Capture the cell that displays the provided text and extract its [x, y] central coordinate. 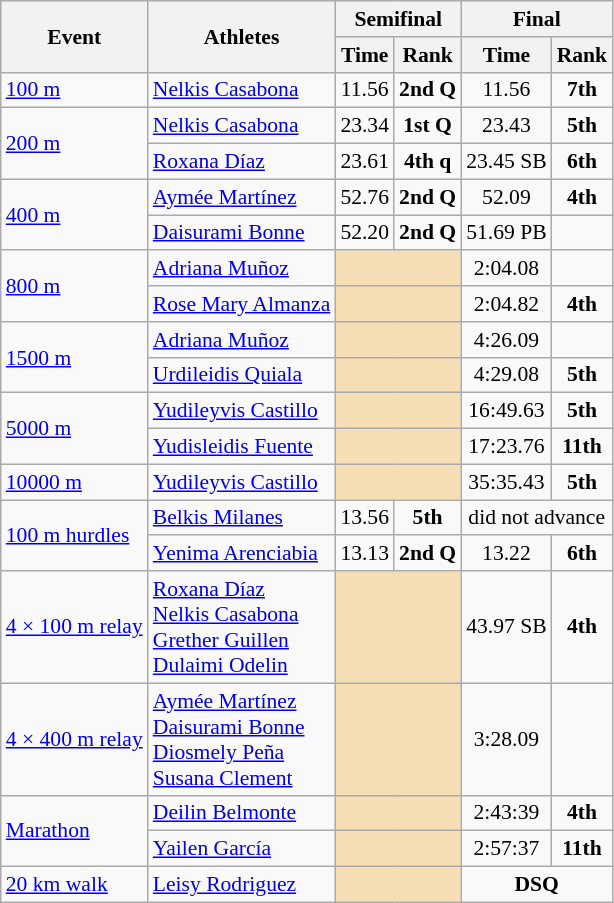
400 m [74, 214]
13.56 [364, 518]
2:57:37 [506, 849]
Belkis Milanes [242, 518]
4:29.08 [506, 375]
Deilin Belmonte [242, 813]
2:04.82 [506, 304]
Marathon [74, 830]
Aymée Martínez [242, 197]
Yailen García [242, 849]
Event [74, 36]
800 m [74, 286]
Leisy Rodriguez [242, 885]
23.45 SB [506, 162]
1st Q [428, 126]
Roxana Díaz [242, 162]
23.34 [364, 126]
Athletes [242, 36]
5000 m [74, 428]
3:28.09 [506, 739]
17:23.76 [506, 447]
Rose Mary Almanza [242, 304]
Final [536, 19]
Roxana DíazNelkis CasabonaGrether GuillenDulaimi Odelin [242, 627]
23.43 [506, 126]
16:49.63 [506, 411]
52.09 [506, 197]
100 m hurdles [74, 536]
4:26.09 [506, 340]
1500 m [74, 358]
2:04.08 [506, 269]
20 km walk [74, 885]
23.61 [364, 162]
35:35.43 [506, 482]
DSQ [536, 885]
Daisurami Bonne [242, 233]
Semifinal [398, 19]
13.22 [506, 554]
200 m [74, 144]
did not advance [536, 518]
7th [582, 90]
43.97 SB [506, 627]
4 × 100 m relay [74, 627]
4th q [428, 162]
Yenima Arenciabia [242, 554]
10000 m [74, 482]
Urdileidis Quiala [242, 375]
100 m [74, 90]
52.76 [364, 197]
Aymée MartínezDaisurami BonneDiosmely PeñaSusana Clement [242, 739]
2:43:39 [506, 813]
51.69 PB [506, 233]
Yudisleidis Fuente [242, 447]
4 × 400 m relay [74, 739]
52.20 [364, 233]
13.13 [364, 554]
